Pinpoint the cell where the given text exists, returning its (X, Y) midpoint coordinate. 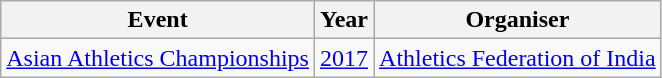
Athletics Federation of India (518, 58)
Year (344, 20)
2017 (344, 58)
Asian Athletics Championships (158, 58)
Event (158, 20)
Organiser (518, 20)
